Capture the cell that displays the provided text and extract its [X, Y] central coordinate. 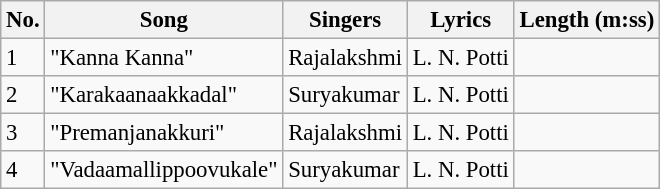
"Kanna Kanna" [164, 58]
"Karakaanaakkadal" [164, 95]
Song [164, 20]
Length (m:ss) [586, 20]
3 [23, 133]
No. [23, 20]
4 [23, 170]
2 [23, 95]
"Vadaamallippoovukale" [164, 170]
1 [23, 58]
"Premanjanakkuri" [164, 133]
Singers [345, 20]
Lyrics [460, 20]
